Locate the cell with the specified text and output its [x, y] center coordinate. 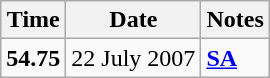
SA [235, 58]
Notes [235, 20]
22 July 2007 [134, 58]
Time [34, 20]
Date [134, 20]
54.75 [34, 58]
